Identify which cell holds the provided text, then report its (x, y) central coordinate. 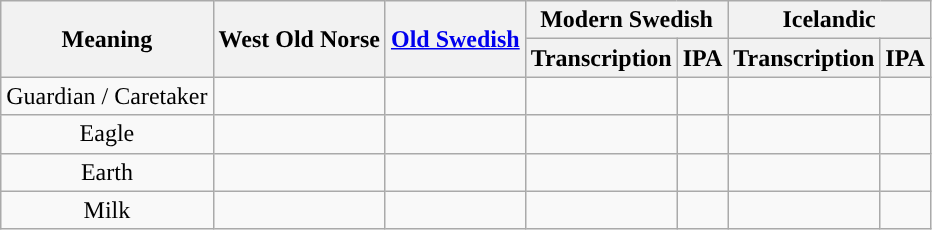
West Old Norse (299, 39)
Icelandic (830, 20)
Old Swedish (455, 39)
Guardian / Caretaker (107, 96)
Earth (107, 172)
Eagle (107, 134)
Milk (107, 210)
Modern Swedish (626, 20)
Meaning (107, 39)
